Pinpoint the cell where the given text exists, returning its [X, Y] midpoint coordinate. 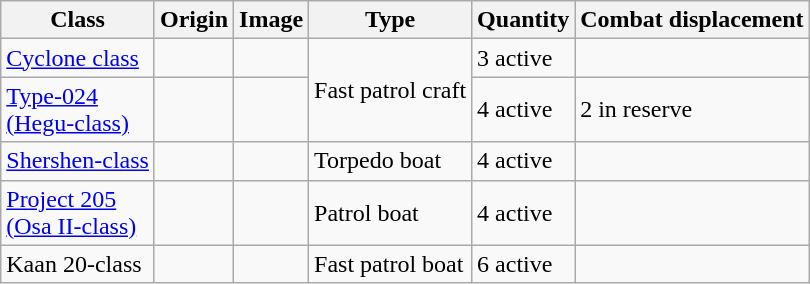
Quantity [524, 20]
Kaan 20-class [78, 264]
Origin [194, 20]
Image [272, 20]
Combat displacement [692, 20]
Type [390, 20]
6 active [524, 264]
Cyclone class [78, 58]
Patrol boat [390, 212]
Shershen-class [78, 161]
Type-024(Hegu-class) [78, 110]
2 in reserve [692, 110]
Fast patrol boat [390, 264]
Project 205(Osa II-class) [78, 212]
Fast patrol craft [390, 90]
3 active [524, 58]
Class [78, 20]
Torpedo boat [390, 161]
